Extract the [X, Y] coordinate from the center of the cell holding the provided text.  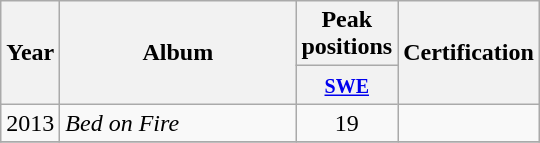
SWE [347, 85]
Bed on Fire [178, 123]
Certification [469, 52]
Album [178, 52]
2013 [30, 123]
Peak positions [347, 34]
19 [347, 123]
Year [30, 52]
